Scan for the cell matching the given text and deliver its [x, y] coordinate at center. 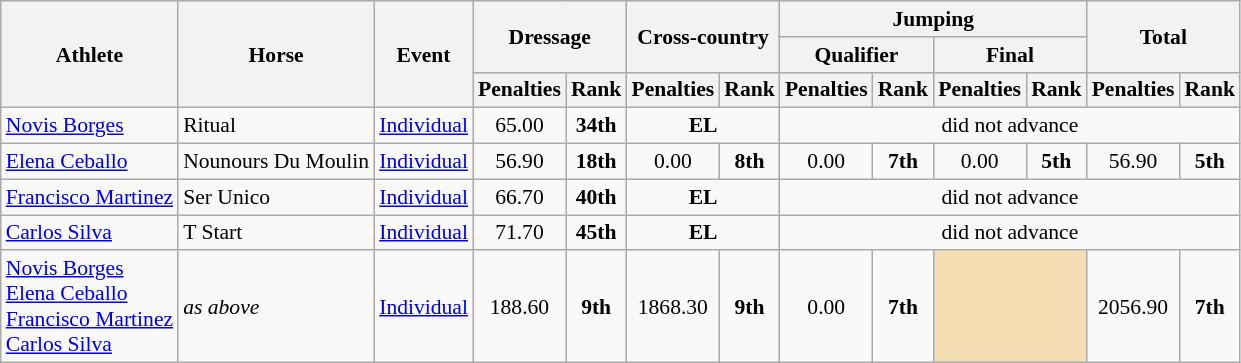
Horse [276, 54]
71.70 [520, 233]
66.70 [520, 197]
Event [424, 54]
Francisco Martinez [90, 197]
18th [596, 162]
Dressage [550, 36]
Final [1010, 55]
34th [596, 126]
Nounours Du Moulin [276, 162]
65.00 [520, 126]
40th [596, 197]
2056.90 [1134, 307]
1868.30 [672, 307]
Jumping [934, 19]
Ritual [276, 126]
Novis Borges [90, 126]
T Start [276, 233]
as above [276, 307]
Novis BorgesElena CeballoFrancisco MartinezCarlos Silva [90, 307]
Total [1164, 36]
Qualifier [856, 55]
Ser Unico [276, 197]
8th [750, 162]
Carlos Silva [90, 233]
188.60 [520, 307]
Elena Ceballo [90, 162]
Cross-country [702, 36]
Athlete [90, 54]
45th [596, 233]
